Determine the [x, y] coordinate at the center of the cell enclosing the given text.  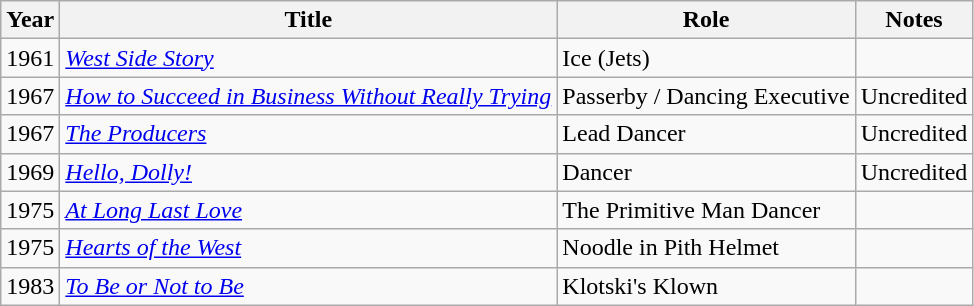
Noodle in Pith Helmet [706, 248]
How to Succeed in Business Without Really Trying [308, 96]
The Primitive Man Dancer [706, 210]
West Side Story [308, 58]
1969 [30, 172]
Year [30, 20]
Role [706, 20]
Notes [914, 20]
Hello, Dolly! [308, 172]
Dancer [706, 172]
To Be or Not to Be [308, 286]
Lead Dancer [706, 134]
Klotski's Klown [706, 286]
Title [308, 20]
Hearts of the West [308, 248]
At Long Last Love [308, 210]
Ice (Jets) [706, 58]
The Producers [308, 134]
1983 [30, 286]
Passerby / Dancing Executive [706, 96]
1961 [30, 58]
